Locate the cell with the specified text and output its [x, y] center coordinate. 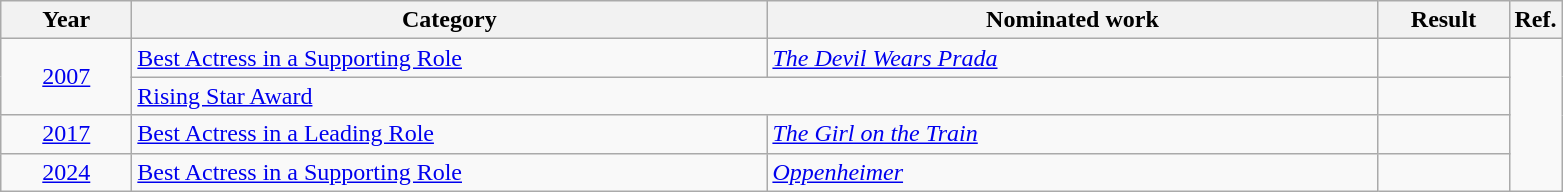
Best Actress in a Leading Role [450, 134]
Category [450, 20]
2007 [66, 77]
2017 [66, 134]
Nominated work [1072, 20]
Rising Star Award [755, 96]
Ref. [1536, 20]
2024 [66, 172]
Year [66, 20]
The Devil Wears Prada [1072, 58]
Oppenheimer [1072, 172]
Result [1444, 20]
The Girl on the Train [1072, 134]
